Locate the cell with the specified text and output its [x, y] center coordinate. 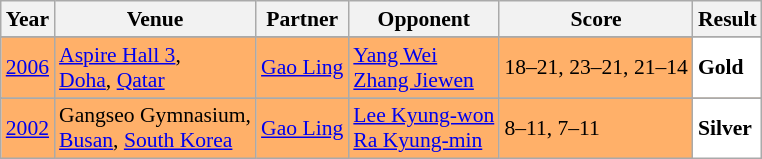
Result [728, 19]
Year [28, 19]
Opponent [424, 19]
18–21, 23–21, 21–14 [596, 68]
Partner [302, 19]
2006 [28, 68]
2002 [28, 128]
Yang Wei Zhang Jiewen [424, 68]
Gold [728, 68]
Gangseo Gymnasium,Busan, South Korea [155, 128]
8–11, 7–11 [596, 128]
Aspire Hall 3,Doha, Qatar [155, 68]
Venue [155, 19]
Lee Kyung-won Ra Kyung-min [424, 128]
Silver [728, 128]
Score [596, 19]
